Pinpoint the cell where the given text exists, returning its [x, y] midpoint coordinate. 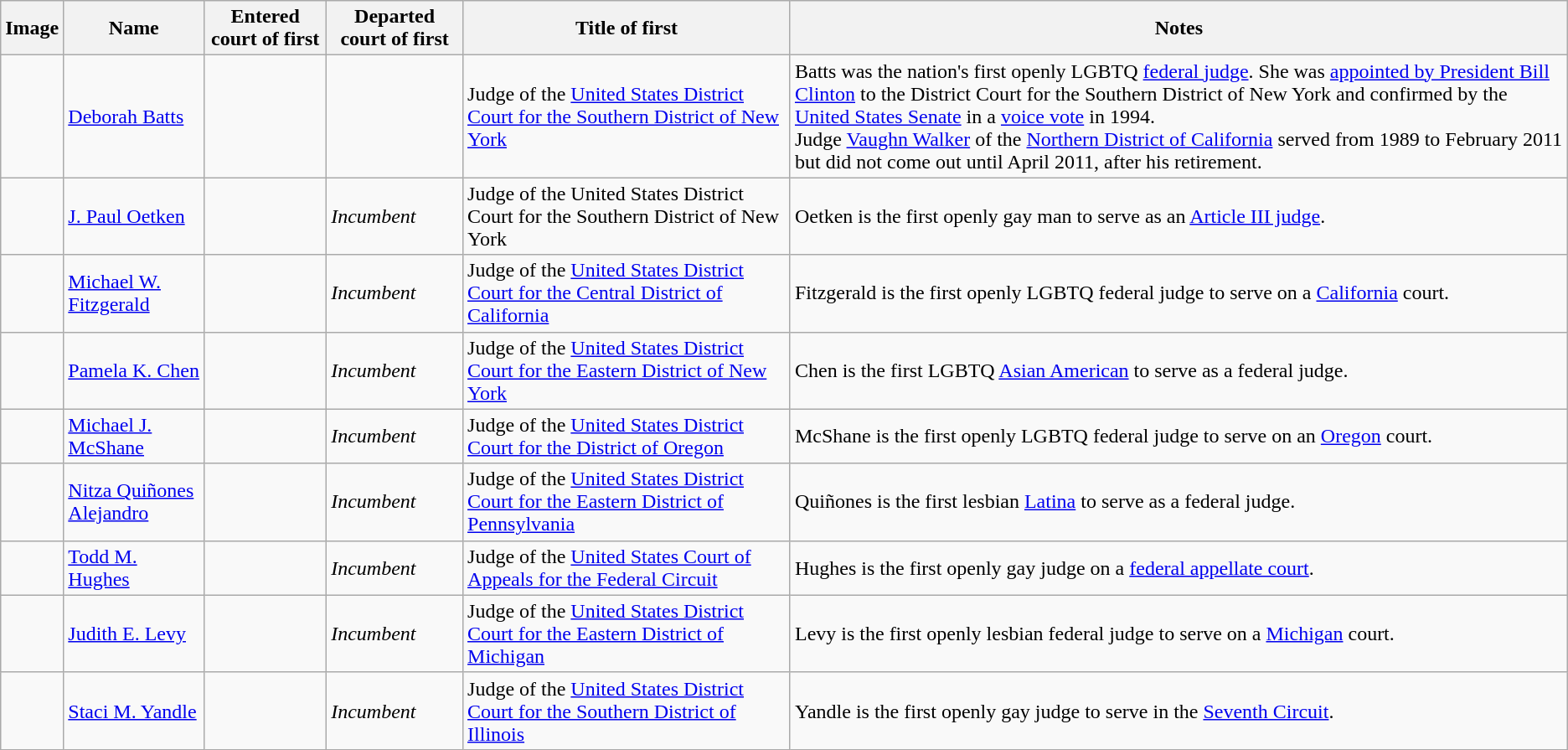
Fitzgerald is the first openly LGBTQ federal judge to serve on a California court. [1179, 293]
Judith E. Levy [134, 634]
Name [134, 28]
J. Paul Oetken [134, 216]
Judge of the United States District Court for the Southern District of Illinois [627, 711]
Judge of the United States District Court for the Eastern District of New York [627, 370]
Todd M. Hughes [134, 568]
Michael W. Fitzgerald [134, 293]
Judge of the United States District Court for the Eastern District of Michigan [627, 634]
Judge of the United States Court of Appeals for the Federal Circuit [627, 568]
Oetken is the first openly gay man to serve as an Article III judge. [1179, 216]
Deborah Batts [134, 116]
Hughes is the first openly gay judge on a federal appellate court. [1179, 568]
Yandle is the first openly gay judge to serve in the Seventh Circuit. [1179, 711]
Quiñones is the first lesbian Latina to serve as a federal judge. [1179, 502]
Image [32, 28]
Michael J. McShane [134, 436]
Notes [1179, 28]
Title of first [627, 28]
McShane is the first openly LGBTQ federal judge to serve on an Oregon court. [1179, 436]
Judge of the United States District Court for the Eastern District of Pennsylvania [627, 502]
Chen is the first LGBTQ Asian American to serve as a federal judge. [1179, 370]
Judge of the United States District Court for the District of Oregon [627, 436]
Judge of the United States District Court for the Central District of California [627, 293]
Staci M. Yandle [134, 711]
Nitza Quiñones Alejandro [134, 502]
Departed court of first [395, 28]
Pamela K. Chen [134, 370]
Levy is the first openly lesbian federal judge to serve on a Michigan court. [1179, 634]
Entered court of first [266, 28]
